Detect which cell encompasses the target text, then output its [x, y] center coordinate. 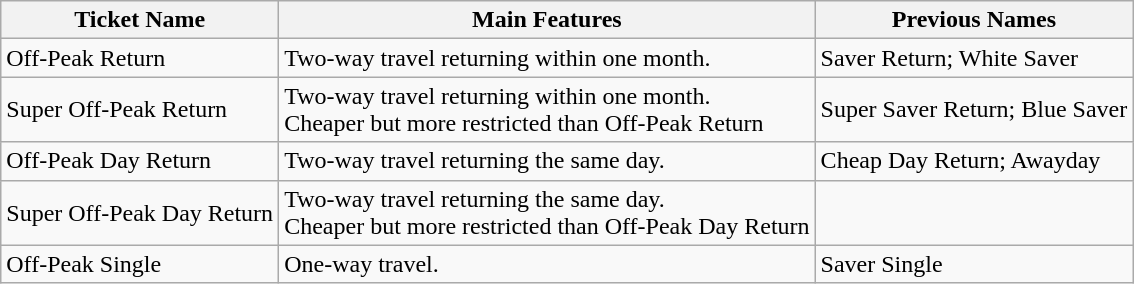
Two-way travel returning within one month. [547, 58]
Super Off-Peak Day Return [140, 212]
Off-Peak Single [140, 264]
Previous Names [974, 20]
Two-way travel returning within one month.Cheaper but more restricted than Off-Peak Return [547, 110]
Cheap Day Return; Awayday [974, 161]
Super Saver Return; Blue Saver [974, 110]
Ticket Name [140, 20]
Off-Peak Return [140, 58]
Main Features [547, 20]
Saver Single [974, 264]
One-way travel. [547, 264]
Off-Peak Day Return [140, 161]
Saver Return; White Saver [974, 58]
Two-way travel returning the same day. [547, 161]
Super Off-Peak Return [140, 110]
Two-way travel returning the same day.Cheaper but more restricted than Off-Peak Day Return [547, 212]
